Return (x, y) of the center of cell containing provided text 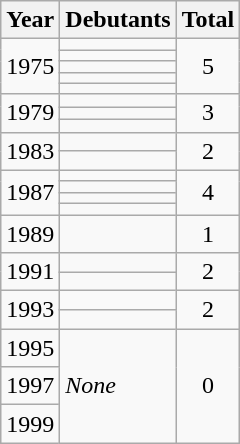
1 (208, 233)
None (118, 386)
0 (208, 386)
Total (208, 20)
4 (208, 192)
1991 (30, 272)
1987 (30, 192)
1995 (30, 348)
5 (208, 66)
1997 (30, 386)
1983 (30, 151)
1979 (30, 113)
Year (30, 20)
1993 (30, 310)
1975 (30, 66)
Debutants (118, 20)
1999 (30, 424)
3 (208, 113)
1989 (30, 233)
